Detect which cell encompasses the target text, then output its (X, Y) center coordinate. 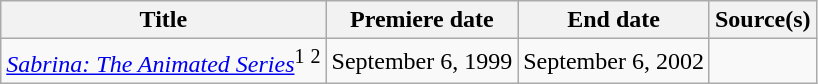
September 6, 1999 (422, 62)
September 6, 2002 (614, 62)
End date (614, 20)
Title (164, 20)
Premiere date (422, 20)
Sabrina: The Animated Series1 2 (164, 62)
Source(s) (762, 20)
